Extract the (x, y) coordinate from the center of the cell holding the provided text.  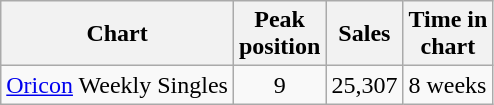
9 (279, 85)
Sales (364, 34)
Peakposition (279, 34)
8 weeks (448, 85)
Oricon Weekly Singles (118, 85)
25,307 (364, 85)
Chart (118, 34)
Time inchart (448, 34)
